Find where the given text appears and provide that cell's center as [X, Y] coordinate. 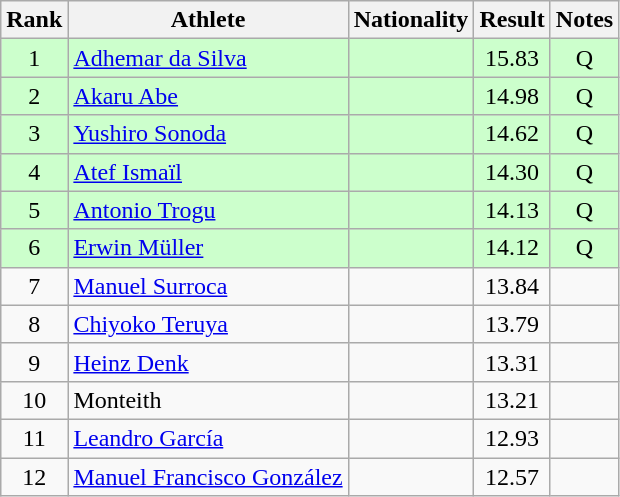
14.12 [512, 248]
14.13 [512, 210]
12 [34, 477]
2 [34, 96]
Chiyoko Teruya [208, 324]
Atef Ismaïl [208, 172]
Erwin Müller [208, 248]
14.62 [512, 134]
9 [34, 362]
Akaru Abe [208, 96]
Manuel Surroca [208, 286]
Result [512, 20]
1 [34, 58]
13.21 [512, 400]
15.83 [512, 58]
Antonio Trogu [208, 210]
11 [34, 438]
4 [34, 172]
13.79 [512, 324]
Nationality [411, 20]
7 [34, 286]
5 [34, 210]
13.84 [512, 286]
Adhemar da Silva [208, 58]
Monteith [208, 400]
10 [34, 400]
14.98 [512, 96]
Leandro García [208, 438]
Yushiro Sonoda [208, 134]
Notes [584, 20]
8 [34, 324]
14.30 [512, 172]
13.31 [512, 362]
12.57 [512, 477]
Heinz Denk [208, 362]
Manuel Francisco González [208, 477]
Rank [34, 20]
3 [34, 134]
12.93 [512, 438]
Athlete [208, 20]
6 [34, 248]
